Provide the (x, y) coordinate of the cell's center where the given text is located.  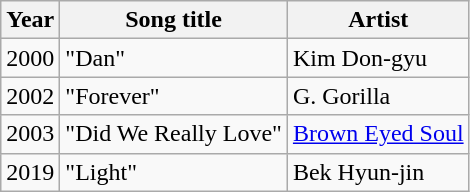
Brown Eyed Soul (378, 134)
2002 (30, 96)
"Forever" (174, 96)
Year (30, 20)
2003 (30, 134)
"Did We Really Love" (174, 134)
"Dan" (174, 58)
Kim Don-gyu (378, 58)
Song title (174, 20)
G. Gorilla (378, 96)
Bek Hyun-jin (378, 172)
2000 (30, 58)
Artist (378, 20)
"Light" (174, 172)
2019 (30, 172)
